Return the (x, y) coordinate for the center point of the cell that contains the specified text.  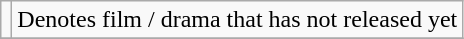
Denotes film / drama that has not released yet (238, 20)
